Output the (x, y) coordinate of the center of the cell containing the given text.  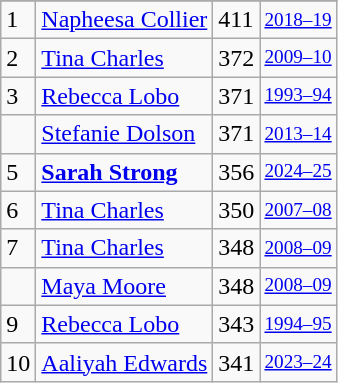
1994–95 (298, 324)
1 (18, 20)
9 (18, 324)
341 (236, 362)
Stefanie Dolson (124, 134)
Aaliyah Edwards (124, 362)
356 (236, 172)
2013–14 (298, 134)
7 (18, 248)
350 (236, 210)
343 (236, 324)
10 (18, 362)
2007–08 (298, 210)
2024–25 (298, 172)
2009–10 (298, 58)
2023–24 (298, 362)
Maya Moore (124, 286)
5 (18, 172)
372 (236, 58)
2018–19 (298, 20)
6 (18, 210)
411 (236, 20)
Napheesa Collier (124, 20)
3 (18, 96)
Sarah Strong (124, 172)
1993–94 (298, 96)
2 (18, 58)
